Identify which cell holds the provided text, then report its (X, Y) central coordinate. 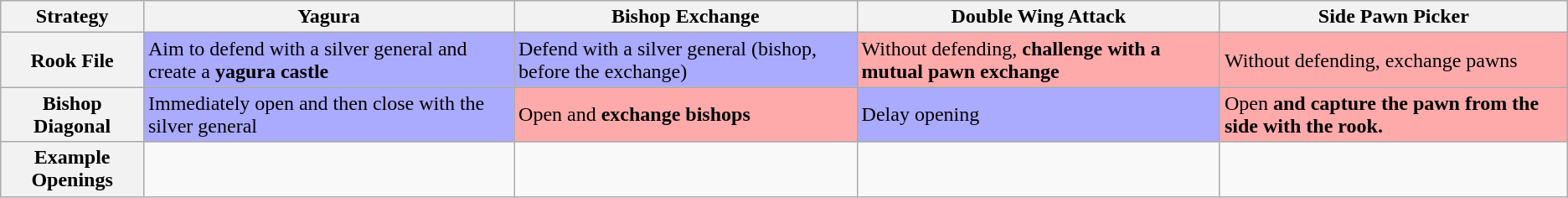
Bishop Exchange (686, 17)
Open and capture the pawn from the side with the rook. (1394, 114)
Side Pawn Picker (1394, 17)
Example Openings (72, 169)
Bishop Diagonal (72, 114)
Yagura (328, 17)
Open and exchange bishops (686, 114)
Aim to defend with a silver general and create a yagura castle (328, 60)
Immediately open and then close with the silver general (328, 114)
Defend with a silver general (bishop, before the exchange) (686, 60)
Delay opening (1039, 114)
Without defending, exchange pawns (1394, 60)
Double Wing Attack (1039, 17)
Strategy (72, 17)
Without defending, challenge with a mutual pawn exchange (1039, 60)
Rook File (72, 60)
